Extract the (x, y) coordinate from the center of the cell holding the provided text.  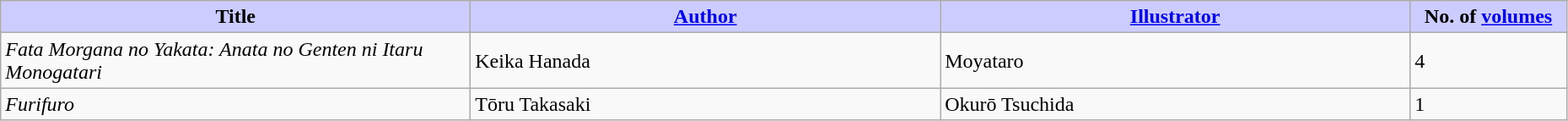
Moyataro (1176, 61)
4 (1489, 61)
1 (1489, 104)
Fata Morgana no Yakata: Anata no Genten ni Itaru Monogatari (236, 61)
Author (705, 17)
Tōru Takasaki (705, 104)
Illustrator (1176, 17)
Title (236, 17)
No. of volumes (1489, 17)
Keika Hanada (705, 61)
Okurō Tsuchida (1176, 104)
Furifuro (236, 104)
